Search for the cell housing the specified text and yield its [X, Y] center coordinate. 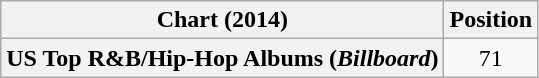
US Top R&B/Hip-Hop Albums (Billboard) [222, 58]
Chart (2014) [222, 20]
Position [491, 20]
71 [491, 58]
